Capture the cell that displays the provided text and extract its [x, y] central coordinate. 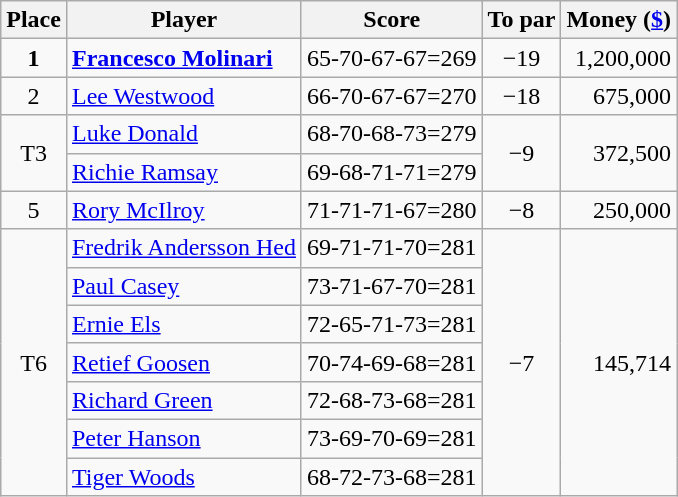
−8 [522, 210]
Money ($) [619, 20]
Peter Hanson [184, 438]
T6 [34, 362]
Player [184, 20]
68-70-68-73=279 [392, 134]
Tiger Woods [184, 477]
Lee Westwood [184, 96]
Rory McIlroy [184, 210]
−9 [522, 153]
69-71-71-70=281 [392, 248]
Place [34, 20]
69-68-71-71=279 [392, 172]
Fredrik Andersson Hed [184, 248]
68-72-73-68=281 [392, 477]
Retief Goosen [184, 362]
−19 [522, 58]
Richie Ramsay [184, 172]
Francesco Molinari [184, 58]
73-69-70-69=281 [392, 438]
5 [34, 210]
−18 [522, 96]
Luke Donald [184, 134]
250,000 [619, 210]
145,714 [619, 362]
65-70-67-67=269 [392, 58]
Ernie Els [184, 324]
72-65-71-73=281 [392, 324]
66-70-67-67=270 [392, 96]
Richard Green [184, 400]
1,200,000 [619, 58]
Paul Casey [184, 286]
To par [522, 20]
2 [34, 96]
Score [392, 20]
675,000 [619, 96]
71-71-71-67=280 [392, 210]
−7 [522, 362]
73-71-67-70=281 [392, 286]
72-68-73-68=281 [392, 400]
372,500 [619, 153]
1 [34, 58]
T3 [34, 153]
70-74-69-68=281 [392, 362]
